Provide the [x, y] coordinate of the cell's center where the given text is located.  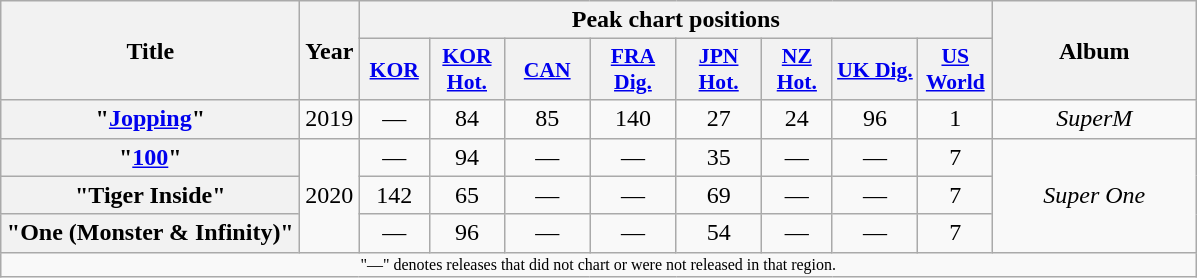
UK Dig. [875, 70]
85 [547, 119]
US World [956, 70]
142 [394, 195]
Year [330, 50]
35 [719, 157]
JPNHot. [719, 70]
KOR [394, 70]
Title [150, 50]
2020 [330, 195]
KORHot. [466, 70]
FRA Dig. [633, 70]
NZHot. [798, 70]
"—" denotes releases that did not chart or were not released in that region. [598, 264]
1 [956, 119]
"Jopping" [150, 119]
140 [633, 119]
CAN [547, 70]
65 [466, 195]
24 [798, 119]
Album [1094, 50]
27 [719, 119]
54 [719, 233]
"Tiger Inside" [150, 195]
"One (Monster & Infinity)" [150, 233]
"100" [150, 157]
Super One [1094, 195]
84 [466, 119]
69 [719, 195]
94 [466, 157]
Peak chart positions [676, 20]
SuperM [1094, 119]
2019 [330, 119]
